Return the [X, Y] coordinate for the center point of the cell that contains the specified text.  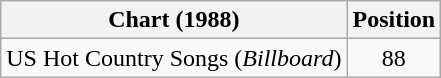
US Hot Country Songs (Billboard) [174, 58]
Chart (1988) [174, 20]
Position [394, 20]
88 [394, 58]
